Return the [x, y] coordinate for the center point of the cell that contains the specified text.  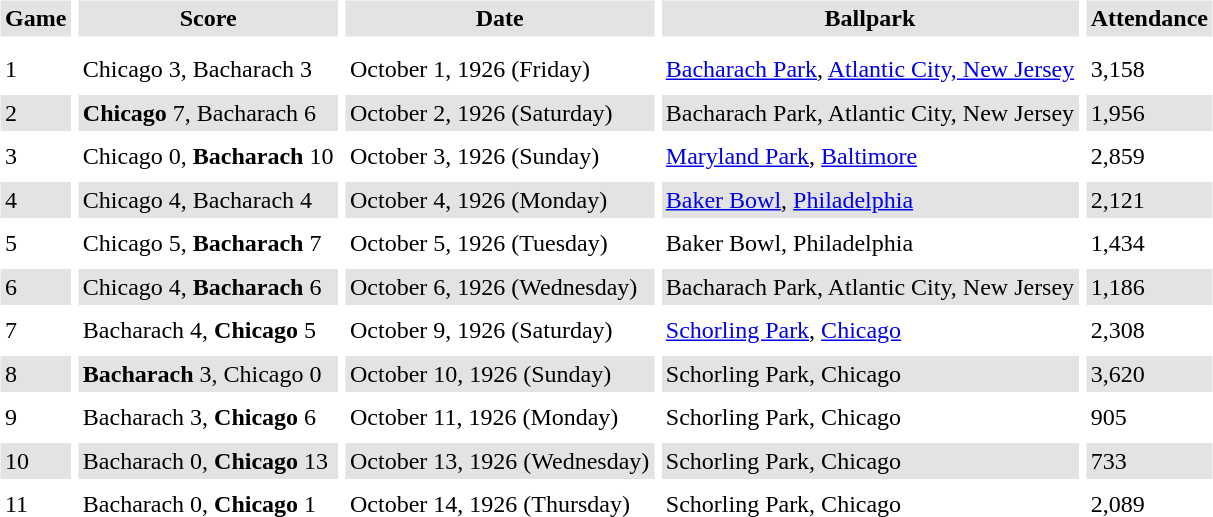
2,859 [1149, 156]
October 13, 1926 (Wednesday) [499, 461]
Ballpark [870, 18]
October 10, 1926 (Sunday) [499, 374]
6 [35, 287]
October 1, 1926 (Friday) [499, 70]
October 11, 1926 (Monday) [499, 418]
1 [35, 70]
2 [35, 113]
905 [1149, 418]
Chicago 0, Bacharach 10 [208, 156]
733 [1149, 461]
Bacharach 3, Chicago 0 [208, 374]
October 5, 1926 (Tuesday) [499, 244]
October 9, 1926 (Saturday) [499, 330]
1,434 [1149, 244]
October 6, 1926 (Wednesday) [499, 287]
Maryland Park, Baltimore [870, 156]
Chicago 4, Bacharach 6 [208, 287]
2,121 [1149, 200]
10 [35, 461]
Game [35, 18]
October 2, 1926 (Saturday) [499, 113]
3,158 [1149, 70]
Bacharach 4, Chicago 5 [208, 330]
Chicago 4, Bacharach 4 [208, 200]
2,308 [1149, 330]
October 4, 1926 (Monday) [499, 200]
8 [35, 374]
Score [208, 18]
October 3, 1926 (Sunday) [499, 156]
5 [35, 244]
1,186 [1149, 287]
9 [35, 418]
3,620 [1149, 374]
1,956 [1149, 113]
Date [499, 18]
Bacharach 3, Chicago 6 [208, 418]
Chicago 7, Bacharach 6 [208, 113]
Chicago 3, Bacharach 3 [208, 70]
Attendance [1149, 18]
4 [35, 200]
Bacharach 0, Chicago 13 [208, 461]
3 [35, 156]
7 [35, 330]
Chicago 5, Bacharach 7 [208, 244]
